Find where the given text appears and provide that cell's center as [X, Y] coordinate. 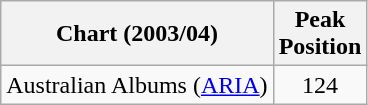
PeakPosition [320, 34]
Chart (2003/04) [137, 34]
Australian Albums (ARIA) [137, 85]
124 [320, 85]
